Detect which cell encompasses the target text, then output its (x, y) center coordinate. 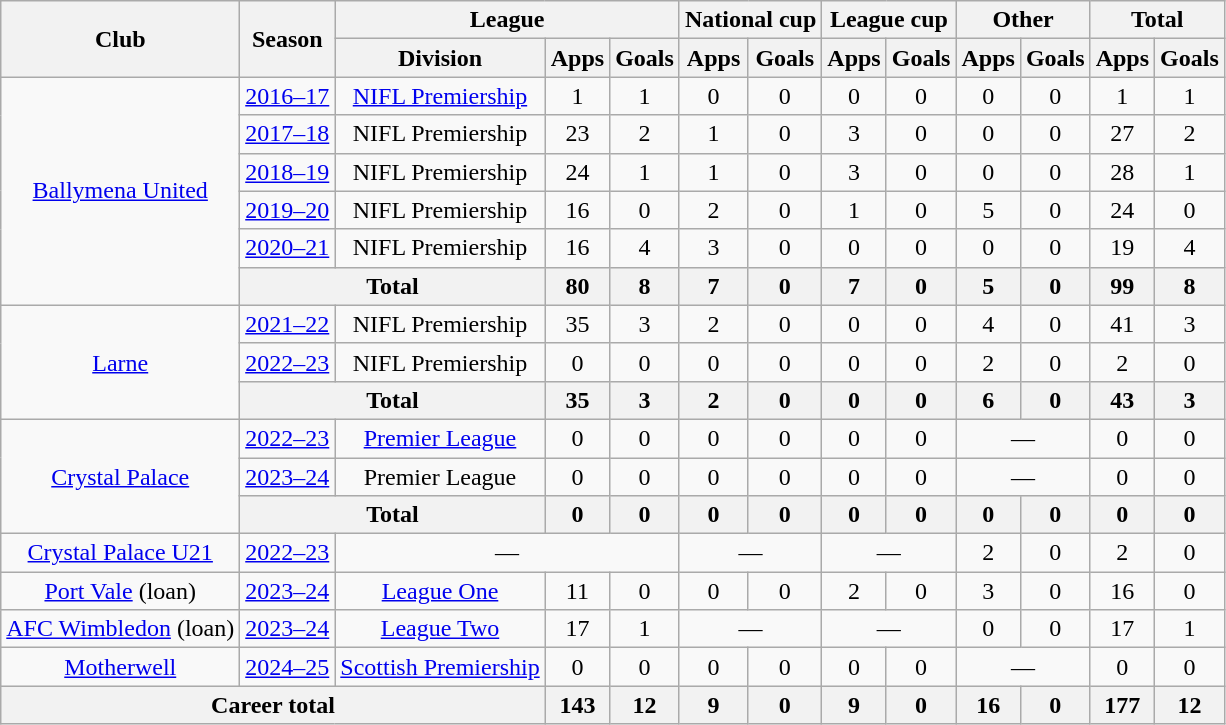
2019–20 (288, 210)
Crystal Palace U21 (120, 553)
Crystal Palace (120, 476)
League cup (889, 20)
National cup (750, 20)
Club (120, 39)
Ballymena United (120, 191)
AFC Wimbledon (loan) (120, 629)
2017–18 (288, 134)
League Two (440, 629)
99 (1122, 286)
2018–19 (288, 172)
27 (1122, 134)
Other (1023, 20)
2021–22 (288, 324)
2016–17 (288, 96)
11 (577, 591)
League (508, 20)
Division (440, 58)
41 (1122, 324)
Scottish Premiership (440, 667)
2024–25 (288, 667)
6 (988, 400)
Season (288, 39)
Career total (273, 705)
43 (1122, 400)
2020–21 (288, 248)
28 (1122, 172)
143 (577, 705)
177 (1122, 705)
Port Vale (loan) (120, 591)
League One (440, 591)
80 (577, 286)
23 (577, 134)
Motherwell (120, 667)
19 (1122, 248)
Larne (120, 362)
